Identify which cell holds the provided text, then report its (X, Y) central coordinate. 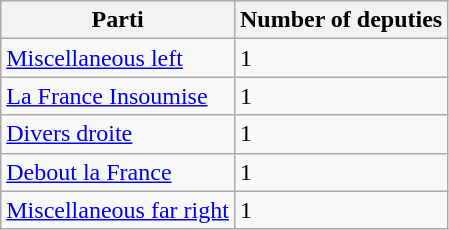
Number of deputies (340, 20)
Parti (118, 20)
Miscellaneous left (118, 58)
Miscellaneous far right (118, 210)
Divers droite (118, 134)
La France Insoumise (118, 96)
Debout la France (118, 172)
